Capture the cell that displays the provided text and extract its [X, Y] central coordinate. 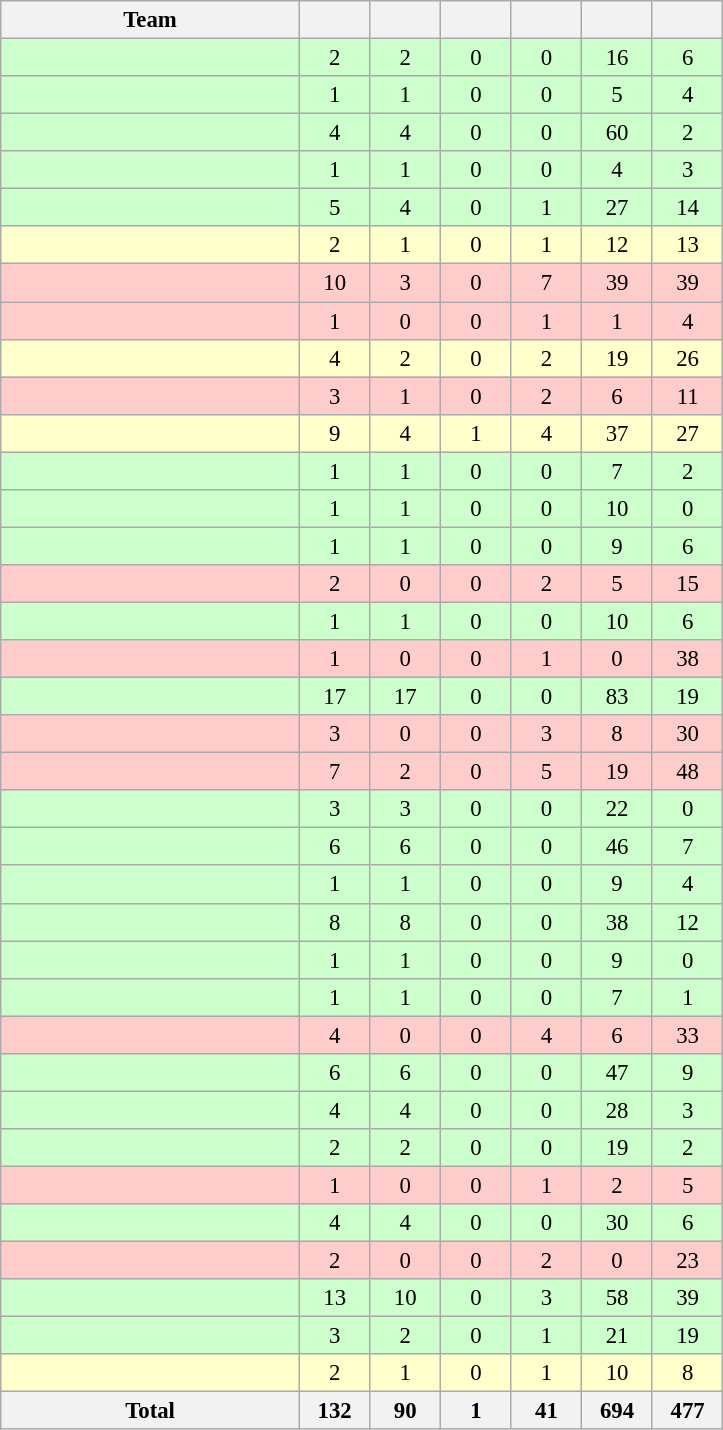
28 [618, 1110]
Team [150, 20]
41 [546, 1411]
21 [618, 1336]
14 [688, 208]
477 [688, 1411]
26 [688, 358]
33 [688, 1035]
47 [618, 1073]
90 [406, 1411]
11 [688, 396]
22 [618, 809]
23 [688, 1261]
Total [150, 1411]
48 [688, 772]
83 [618, 697]
16 [618, 58]
58 [618, 1298]
694 [618, 1411]
46 [618, 847]
37 [618, 433]
15 [688, 584]
132 [334, 1411]
60 [618, 133]
